Locate the cell with the specified text and output its [X, Y] center coordinate. 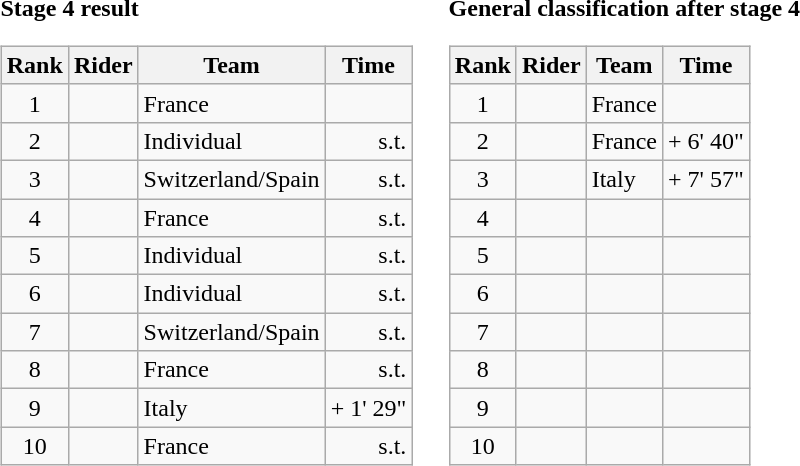
+ 6' 40" [706, 141]
+ 1' 29" [368, 408]
+ 7' 57" [706, 179]
